From the cell containing the given text, extract its center point as (x, y) coordinate. 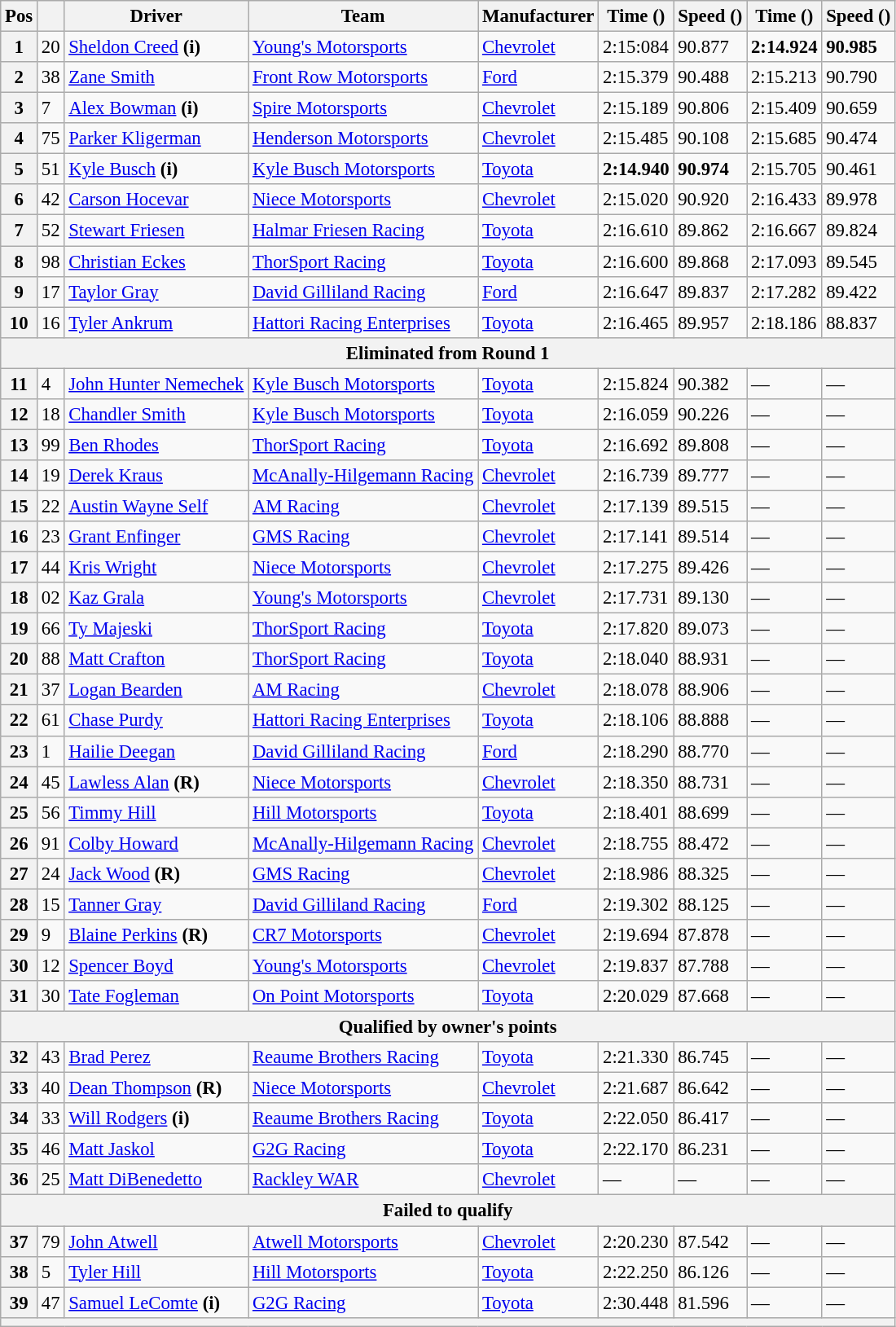
81.596 (710, 1303)
89.862 (710, 231)
90.108 (710, 138)
2:16.692 (636, 445)
Ty Majeski (156, 629)
2:19.694 (636, 935)
43 (51, 1057)
86.231 (710, 1149)
Austin Wayne Self (156, 506)
2:15.409 (784, 108)
Spencer Boyd (156, 965)
2:19.837 (636, 965)
On Point Motorsports (363, 996)
Colby Howard (156, 843)
26 (20, 843)
47 (51, 1303)
3 (20, 108)
2:14.940 (636, 169)
46 (51, 1149)
27 (20, 874)
2:16.433 (784, 200)
2:18.401 (636, 812)
Stewart Friesen (156, 231)
Team (363, 16)
Atwell Motorsports (363, 1241)
89.978 (859, 200)
42 (51, 200)
2:19.302 (636, 904)
2:22.170 (636, 1149)
Jack Wood (R) (156, 874)
Front Row Motorsports (363, 77)
Brad Perez (156, 1057)
2:22.050 (636, 1118)
Derek Kraus (156, 476)
2:17.093 (784, 261)
35 (20, 1149)
Pos (20, 16)
2:18.290 (636, 751)
2:16.465 (636, 323)
Tanner Gray (156, 904)
88.125 (710, 904)
89.422 (859, 292)
32 (20, 1057)
Christian Eckes (156, 261)
Chandler Smith (156, 415)
2:18.040 (636, 659)
86.126 (710, 1272)
39 (20, 1303)
8 (20, 261)
75 (51, 138)
45 (51, 782)
Grant Enfinger (156, 537)
2:15.213 (784, 77)
89.426 (710, 568)
2:15.189 (636, 108)
91 (51, 843)
98 (51, 261)
2:14.924 (784, 47)
89.545 (859, 261)
2:15.379 (636, 77)
88.888 (710, 721)
Qualified by owner's points (448, 1027)
2:18.350 (636, 782)
Lawless Alan (R) (156, 782)
Halmar Friesen Racing (363, 231)
89.808 (710, 445)
2:18.106 (636, 721)
89.837 (710, 292)
Matt Jaskol (156, 1149)
2:18.186 (784, 323)
88.906 (710, 690)
88 (51, 659)
89.957 (710, 323)
66 (51, 629)
88.837 (859, 323)
11 (20, 384)
36 (20, 1180)
90.382 (710, 384)
86.417 (710, 1118)
2:16.647 (636, 292)
2:20.029 (636, 996)
61 (51, 721)
2:30.448 (636, 1303)
6 (20, 200)
Driver (156, 16)
Ben Rhodes (156, 445)
89.073 (710, 629)
34 (20, 1118)
Hailie Deegan (156, 751)
Kyle Busch (i) (156, 169)
2:17.820 (636, 629)
2 (20, 77)
Kris Wright (156, 568)
90.920 (710, 200)
Will Rodgers (i) (156, 1118)
14 (20, 476)
90.474 (859, 138)
88.472 (710, 843)
Matt Crafton (156, 659)
2:21.330 (636, 1057)
Tate Fogleman (156, 996)
John Atwell (156, 1241)
29 (20, 935)
89.515 (710, 506)
21 (20, 690)
90.806 (710, 108)
2:17.139 (636, 506)
13 (20, 445)
2:17.731 (636, 598)
2:17.275 (636, 568)
89.868 (710, 261)
2:16.610 (636, 231)
2:15.020 (636, 200)
79 (51, 1241)
88.699 (710, 812)
2:18.078 (636, 690)
52 (51, 231)
2:21.687 (636, 1088)
2:17.141 (636, 537)
Alex Bowman (i) (156, 108)
87.668 (710, 996)
87.878 (710, 935)
86.642 (710, 1088)
Timmy Hill (156, 812)
88.325 (710, 874)
Spire Motorsports (363, 108)
Parker Kligerman (156, 138)
89.777 (710, 476)
Matt DiBenedetto (156, 1180)
31 (20, 996)
2:15.485 (636, 138)
Henderson Motorsports (363, 138)
Blaine Perkins (R) (156, 935)
Kaz Grala (156, 598)
Taylor Gray (156, 292)
2:17.282 (784, 292)
Tyler Hill (156, 1272)
88.770 (710, 751)
2:16.059 (636, 415)
89.130 (710, 598)
90.985 (859, 47)
CR7 Motorsports (363, 935)
51 (51, 169)
Logan Bearden (156, 690)
87.788 (710, 965)
John Hunter Nemechek (156, 384)
Rackley WAR (363, 1180)
89.824 (859, 231)
88.731 (710, 782)
90.461 (859, 169)
Sheldon Creed (i) (156, 47)
Tyler Ankrum (156, 323)
2:15.824 (636, 384)
90.226 (710, 415)
90.974 (710, 169)
89.514 (710, 537)
90.659 (859, 108)
Samuel LeComte (i) (156, 1303)
Failed to qualify (448, 1211)
90.488 (710, 77)
Dean Thompson (R) (156, 1088)
2:16.739 (636, 476)
02 (51, 598)
2:22.250 (636, 1272)
56 (51, 812)
2:18.755 (636, 843)
Carson Hocevar (156, 200)
Zane Smith (156, 77)
99 (51, 445)
2:16.667 (784, 231)
87.542 (710, 1241)
2:15.705 (784, 169)
2:15.685 (784, 138)
88.931 (710, 659)
Chase Purdy (156, 721)
90.790 (859, 77)
90.877 (710, 47)
2:15:084 (636, 47)
2:18.986 (636, 874)
Manufacturer (538, 16)
2:20.230 (636, 1241)
86.745 (710, 1057)
28 (20, 904)
Eliminated from Round 1 (448, 353)
44 (51, 568)
2:16.600 (636, 261)
40 (51, 1088)
10 (20, 323)
